Detect which cell encompasses the target text, then output its (x, y) center coordinate. 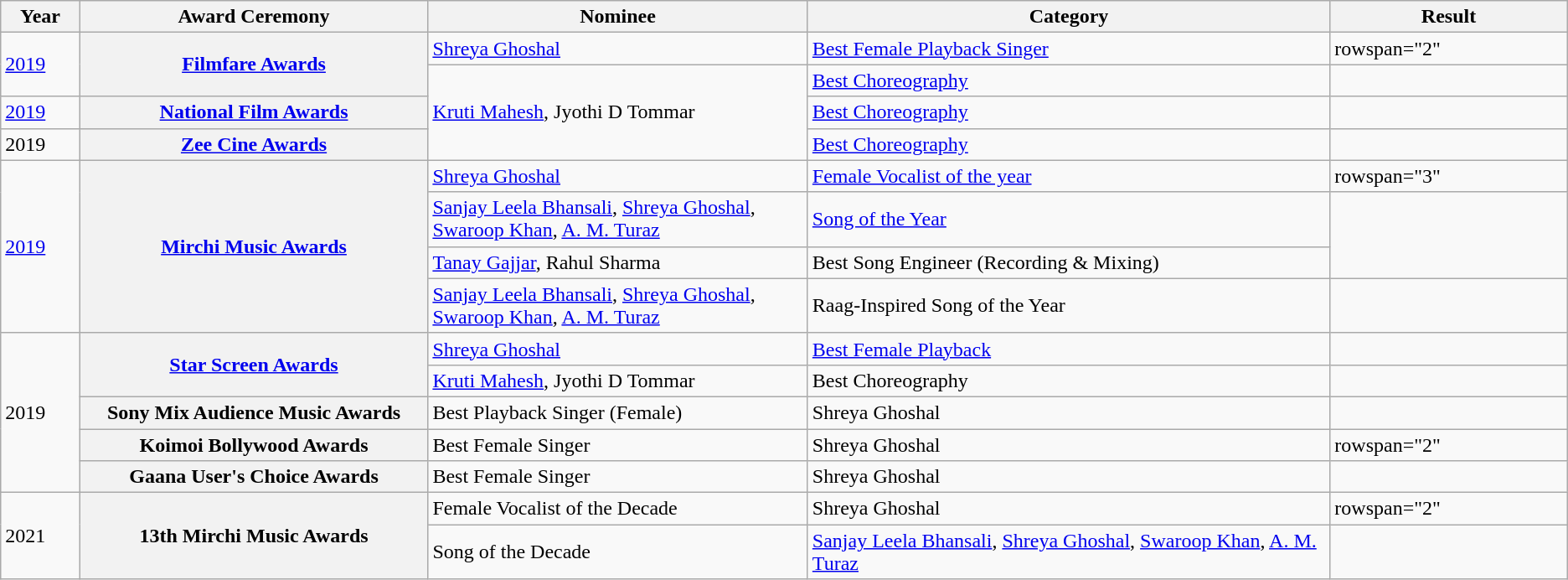
Female Vocalist of the year (1069, 176)
Year (40, 17)
Koimoi Bollywood Awards (254, 445)
13th Mirchi Music Awards (254, 536)
Female Vocalist of the Decade (618, 509)
Best Female Playback (1069, 349)
rowspan="3" (1449, 176)
Best Playback Singer (Female) (618, 412)
Filmfare Awards (254, 65)
Category (1069, 17)
2021 (40, 536)
Raag-Inspired Song of the Year (1069, 305)
Star Screen Awards (254, 365)
Best Song Engineer (Recording & Mixing) (1069, 262)
National Film Awards (254, 112)
Award Ceremony (254, 17)
Sony Mix Audience Music Awards (254, 412)
Gaana User's Choice Awards (254, 477)
Result (1449, 17)
Best Female Playback Singer (1069, 49)
Tanay Gajjar, Rahul Sharma (618, 262)
Song of the Year (1069, 220)
Mirchi Music Awards (254, 246)
Song of the Decade (618, 552)
Nominee (618, 17)
Zee Cine Awards (254, 144)
